Extract the (x, y) coordinate from the center of the cell holding the provided text.  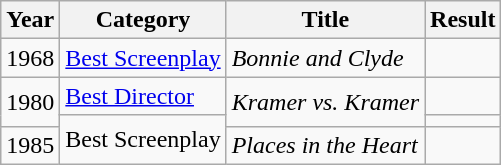
Title (325, 20)
Places in the Heart (325, 145)
Result (463, 20)
Category (143, 20)
Kramer vs. Kramer (325, 102)
1980 (30, 102)
1985 (30, 145)
Best Director (143, 96)
1968 (30, 58)
Year (30, 20)
Bonnie and Clyde (325, 58)
